Locate the cell with the specified text and output its (X, Y) center coordinate. 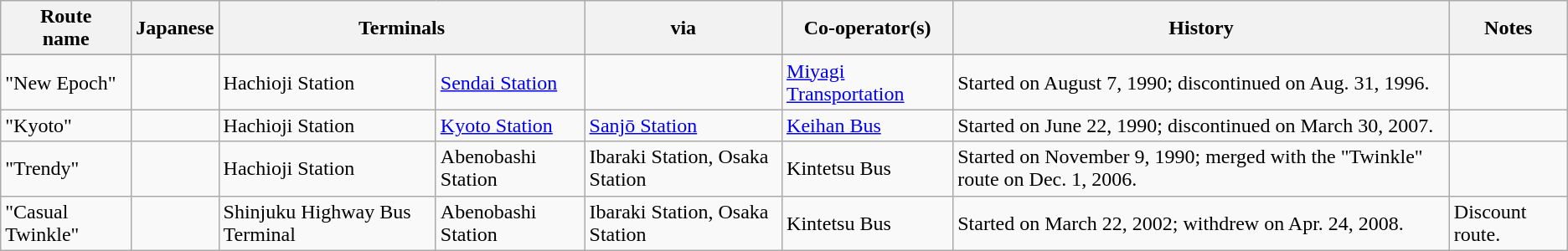
Kyoto Station (510, 125)
"Trendy" (66, 169)
Started on March 22, 2002; withdrew on Apr. 24, 2008. (1201, 223)
"Casual Twinkle" (66, 223)
Sendai Station (510, 82)
Started on June 22, 1990; discontinued on March 30, 2007. (1201, 125)
via (683, 28)
"Kyoto" (66, 125)
History (1201, 28)
Routename (66, 28)
Started on November 9, 1990; merged with the "Twinkle" route on Dec. 1, 2006. (1201, 169)
Shinjuku Highway Bus Terminal (327, 223)
Japanese (175, 28)
Keihan Bus (868, 125)
"New Epoch" (66, 82)
Notes (1508, 28)
Miyagi Transportation (868, 82)
Sanjō Station (683, 125)
Co-operator(s) (868, 28)
Discount route. (1508, 223)
Started on August 7, 1990; discontinued on Aug. 31, 1996. (1201, 82)
Terminals (402, 28)
